Pinpoint the cell where the given text exists, returning its (x, y) midpoint coordinate. 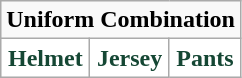
Uniform Combination (121, 20)
Jersey (130, 58)
Helmet (46, 58)
Pants (204, 58)
